Determine the (x, y) coordinate at the center of the cell enclosing the given text.  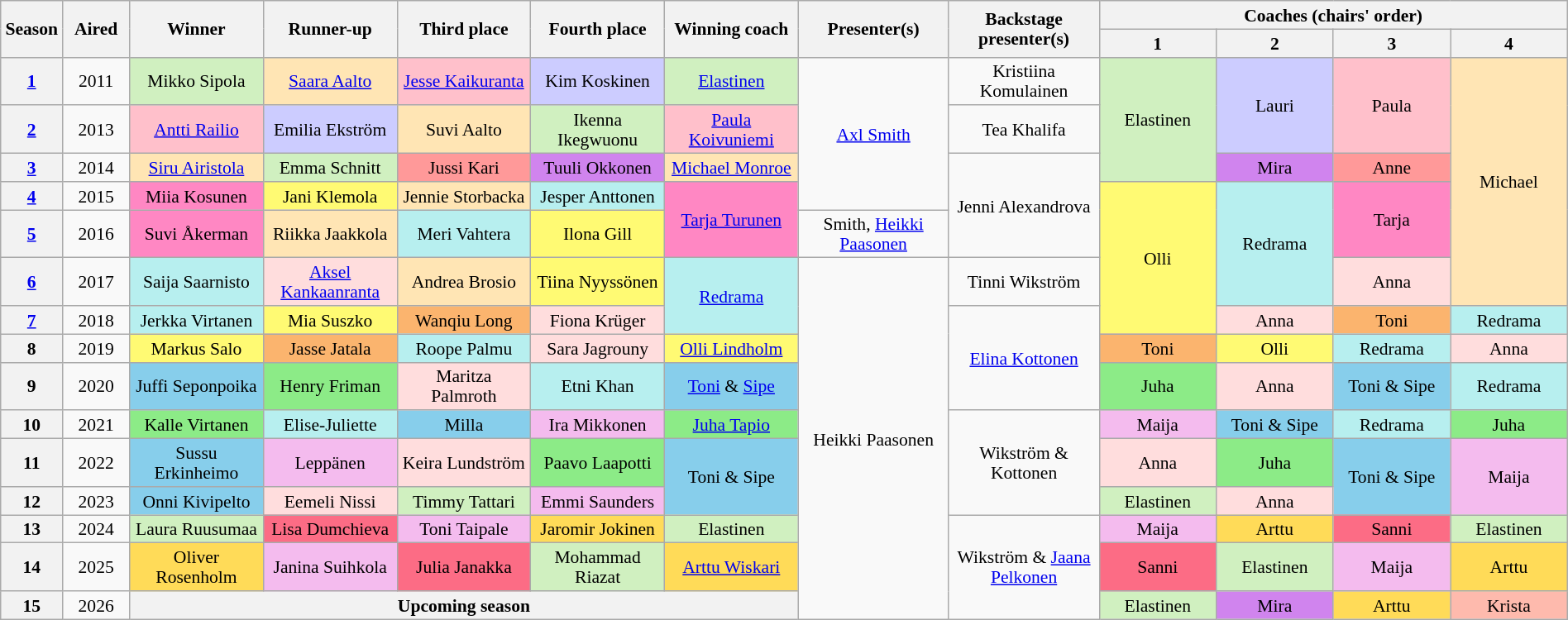
Arttu Wiskari (731, 567)
10 (31, 425)
Jenni Alexandrova (1024, 206)
Etni Khan (598, 386)
2020 (96, 386)
Roope Palmu (464, 348)
Riikka Jaakkola (330, 234)
Eemeli Nissi (330, 501)
2016 (96, 234)
Mikko Sipola (197, 81)
Juffi Seponpoika (197, 386)
Tinni Wikström (1024, 282)
Tarja Turunen (731, 220)
Wikström &Kottonen (1024, 463)
14 (31, 567)
2017 (96, 282)
Jasse Jatala (330, 348)
Tea Khalifa (1024, 130)
Siru Airistola (197, 168)
Paula (1392, 105)
Third place (464, 29)
2025 (96, 567)
Jani Klemola (330, 196)
Krista (1509, 605)
Aired (96, 29)
Axl Smith (873, 133)
2022 (96, 463)
Coaches (chairs' order) (1333, 15)
Lauri (1275, 105)
Jerkka Virtanen (197, 320)
Mia Suszko (330, 320)
2019 (96, 348)
Upcoming season (465, 605)
Presenter(s) (873, 29)
Wikström & Jaana Pelkonen (1024, 567)
Ikenna Ikegwuonu (598, 130)
8 (31, 348)
Maritza Palmroth (464, 386)
Henry Friman (330, 386)
Saara Aalto (330, 81)
Saija Saarnisto (197, 282)
Keira Lundström (464, 463)
2018 (96, 320)
Tuuli Okkonen (598, 168)
Milla (464, 425)
Emilia Ekström (330, 130)
Heikki Paasonen (873, 438)
12 (31, 501)
Juha Tapio (731, 425)
13 (31, 529)
5 (31, 234)
11 (31, 463)
Janina Suihkola (330, 567)
9 (31, 386)
Onni Kivipelto (197, 501)
Michael Monroe (731, 168)
Aksel Kankaanranta (330, 282)
15 (31, 605)
Leppänen (330, 463)
Season (31, 29)
Paavo Laapotti (598, 463)
Ilona Gill (598, 234)
Laura Ruusumaa (197, 529)
2014 (96, 168)
Mohammad Riazat (598, 567)
2015 (96, 196)
Winner (197, 29)
Oliver Rosenholm (197, 567)
Elise-Juliette (330, 425)
Sara Jagrouny (598, 348)
Winning coach (731, 29)
Kim Koskinen (598, 81)
Lisa Dumchieva (330, 529)
Olli Lindholm (731, 348)
2013 (96, 130)
Kalle Virtanen (197, 425)
Suvi Åkerman (197, 234)
Anne (1392, 168)
6 (31, 282)
Antti Railio (197, 130)
Elina Kottonen (1024, 358)
Jaromir Jokinen (598, 529)
2011 (96, 81)
2026 (96, 605)
Tiina Nyyssönen (598, 282)
Suvi Aalto (464, 130)
2021 (96, 425)
Wanqiu Long (464, 320)
Jussi Kari (464, 168)
Jesse Kaikuranta (464, 81)
Julia Janakka (464, 567)
Andrea Brosio (464, 282)
Fourth place (598, 29)
2024 (96, 529)
Michael (1509, 182)
2023 (96, 501)
Emmi Saunders (598, 501)
Meri Vahtera (464, 234)
Tarja (1392, 220)
Sussu Erkinheimo (197, 463)
Runner-up (330, 29)
Jennie Storbacka (464, 196)
7 (31, 320)
Markus Salo (197, 348)
Backstage presenter(s) (1024, 29)
Ira Mikkonen (598, 425)
Fiona Krüger (598, 320)
Timmy Tattari (464, 501)
Paula Koivuniemi (731, 130)
Miia Kosunen (197, 196)
Kristiina Komulainen (1024, 81)
Emma Schnitt (330, 168)
Jesper Anttonen (598, 196)
Toni Taipale (464, 529)
Smith, Heikki Paasonen (873, 234)
